Return [x, y] of the center of cell containing provided text 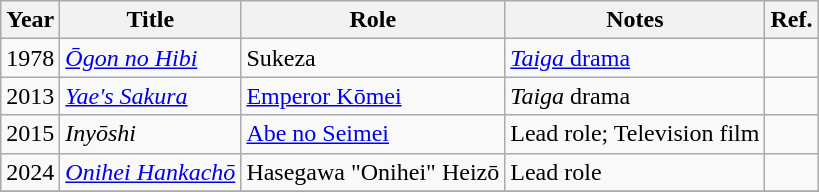
2015 [30, 134]
Role [373, 20]
2013 [30, 96]
Yae's Sakura [150, 96]
1978 [30, 58]
Title [150, 20]
Emperor Kōmei [373, 96]
Ōgon no Hibi [150, 58]
2024 [30, 172]
Hasegawa "Onihei" Heizō [373, 172]
Sukeza [373, 58]
Abe no Seimei [373, 134]
Lead role; Television film [635, 134]
Lead role [635, 172]
Year [30, 20]
Inyōshi [150, 134]
Ref. [792, 20]
Notes [635, 20]
Onihei Hankachō [150, 172]
